Find where the given text appears and provide that cell's center as (x, y) coordinate. 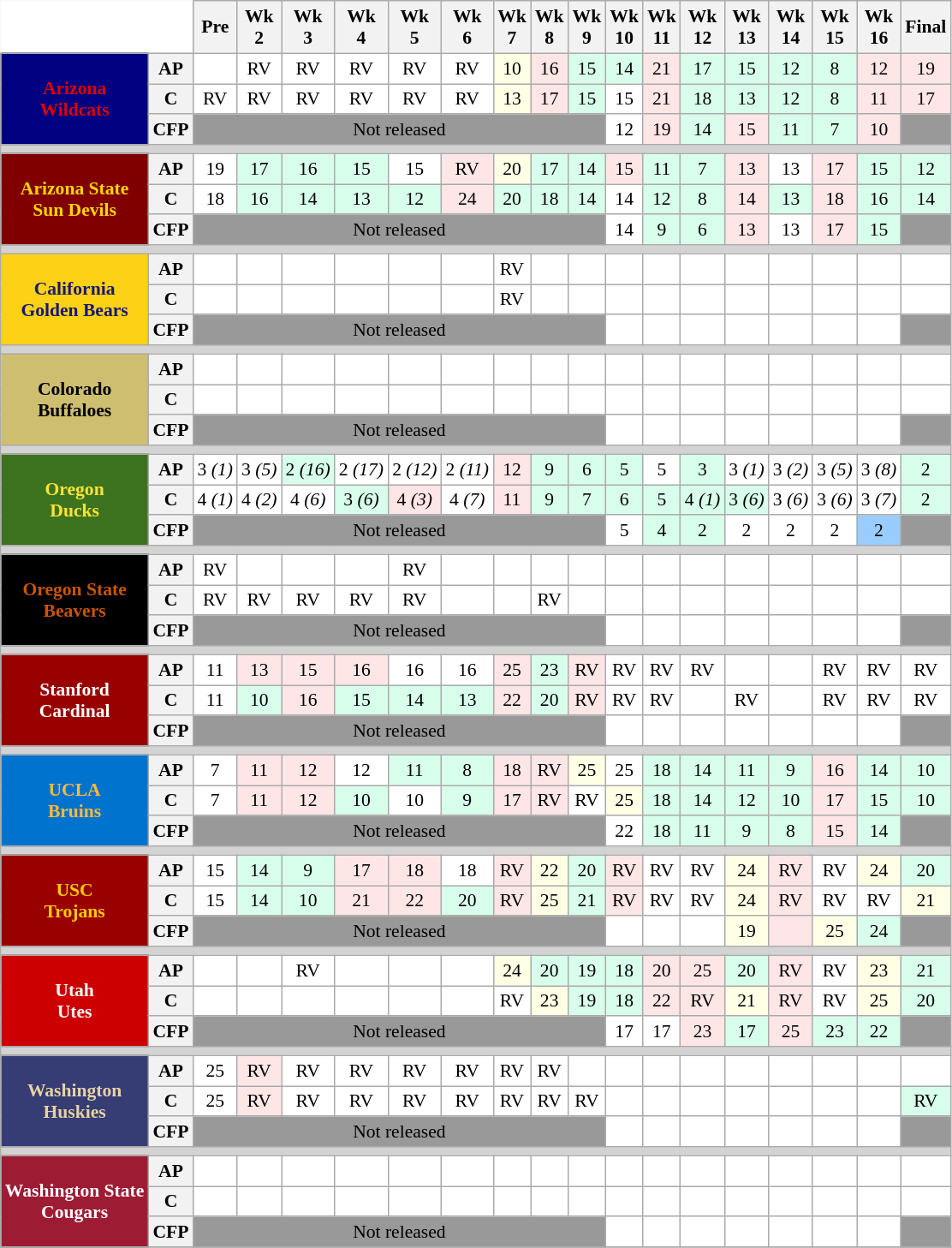
3 (7) (878, 500)
Wk7 (512, 27)
USCTrojans (75, 901)
UtahUtes (75, 1000)
Final (925, 27)
Wk4 (361, 27)
3 (2) (791, 469)
StanfordCardinal (75, 701)
ArizonaWildcats (75, 99)
Wk5 (414, 27)
Wk13 (747, 27)
4 (3) (414, 500)
4 (6) (307, 500)
Wk15 (834, 27)
2 (12) (414, 469)
4 (662, 531)
Wk 16 (878, 27)
Wk3 (307, 27)
Wk10 (624, 27)
CaliforniaGolden Bears (75, 300)
Oregon StateBeavers (75, 600)
Wk6 (467, 27)
UCLABruins (75, 800)
WashingtonHuskies (75, 1102)
OregonDucks (75, 500)
Wk12 (702, 27)
Wk2 (259, 27)
Wk11 (662, 27)
Wk9 (587, 27)
4 (2) (259, 500)
3 (8) (878, 469)
3 (702, 469)
2 (11) (467, 469)
4 (7) (467, 500)
2 (16) (307, 469)
Arizona StateSun Devils (75, 199)
Wk8 (550, 27)
Pre (216, 27)
Washington StateCougars (75, 1201)
Wk14 (791, 27)
ColoradoBuffaloes (75, 399)
2 (17) (361, 469)
